For the text-containing cell, return its midpoint in [X, Y] coordinate format. 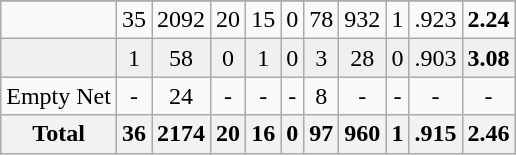
3 [322, 58]
Empty Net [59, 96]
2.24 [488, 20]
35 [134, 20]
.903 [436, 58]
78 [322, 20]
24 [182, 96]
.915 [436, 134]
15 [264, 20]
58 [182, 58]
Total [59, 134]
2174 [182, 134]
97 [322, 134]
28 [362, 58]
2.46 [488, 134]
.923 [436, 20]
8 [322, 96]
960 [362, 134]
3.08 [488, 58]
16 [264, 134]
932 [362, 20]
2092 [182, 20]
36 [134, 134]
